Identify which cell holds the provided text, then report its (x, y) central coordinate. 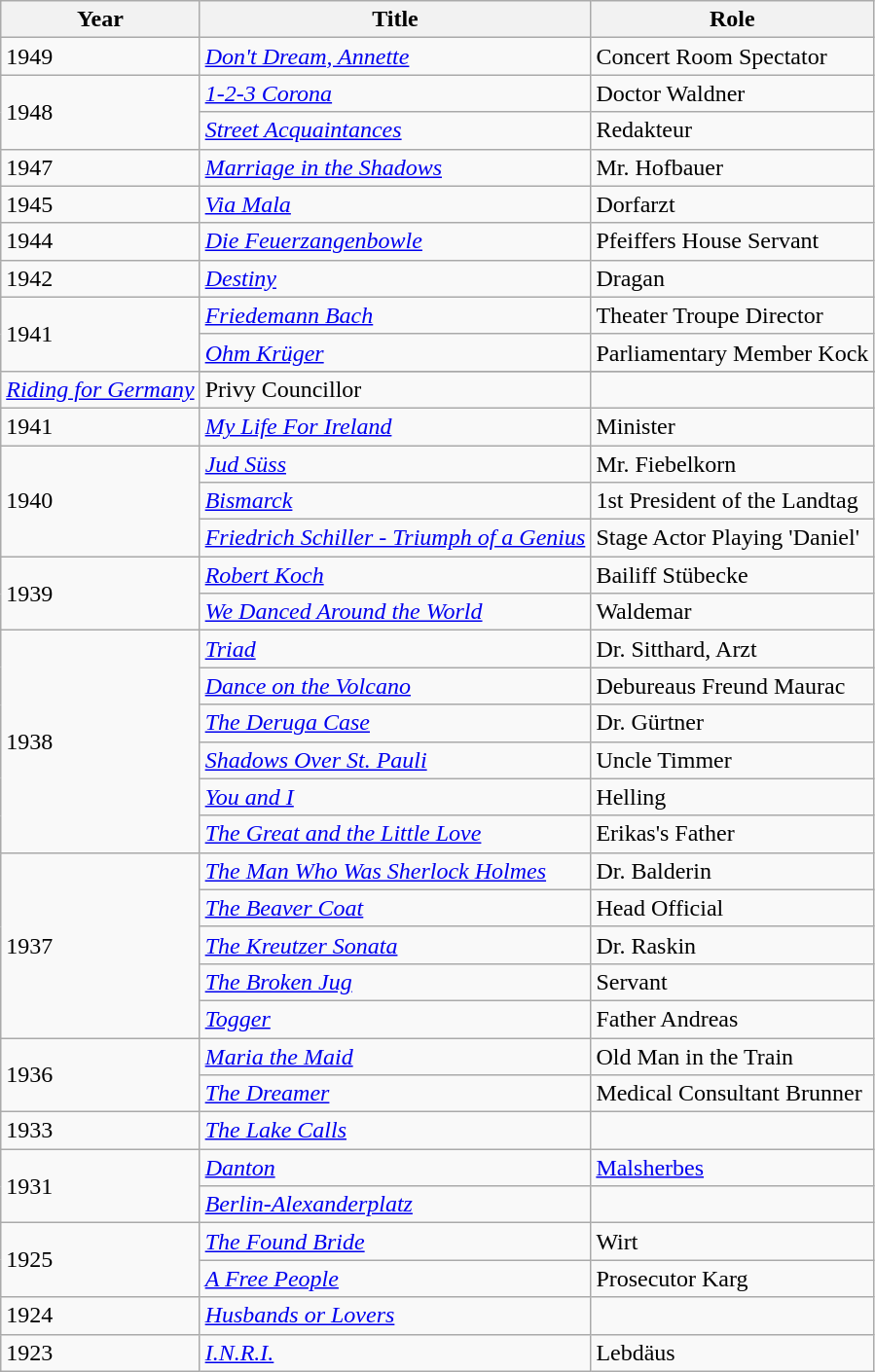
The Broken Jug (395, 982)
Friedrich Schiller - Triumph of a Genius (395, 538)
1-2-3 Corona (395, 93)
Shadows Over St. Pauli (395, 760)
1949 (100, 56)
Mr. Fiebelkorn (732, 464)
The Lake Calls (395, 1131)
1944 (100, 241)
Dance on the Volcano (395, 686)
1925 (100, 1260)
Danton (395, 1168)
Prosecutor Karg (732, 1279)
My Life For Ireland (395, 426)
1939 (100, 594)
1947 (100, 167)
Helling (732, 797)
Dr. Sitthard, Arzt (732, 649)
Old Man in the Train (732, 1056)
Waldemar (732, 612)
The Kreutzer Sonata (395, 945)
Togger (395, 1019)
Street Acquaintances (395, 130)
Uncle Timmer (732, 760)
Dr. Gürtner (732, 723)
Medical Consultant Brunner (732, 1094)
You and I (395, 797)
Mr. Hofbauer (732, 167)
1924 (100, 1316)
We Danced Around the World (395, 612)
1923 (100, 1353)
Role (732, 19)
Dorfarzt (732, 204)
Triad (395, 649)
1937 (100, 945)
Year (100, 19)
1948 (100, 112)
Die Feuerzangenbowle (395, 241)
Father Andreas (732, 1019)
Head Official (732, 908)
Marriage in the Shadows (395, 167)
Via Mala (395, 204)
Minister (732, 426)
Destiny (395, 278)
The Great and the Little Love (395, 834)
1938 (100, 741)
Privy Councillor (395, 389)
Lebdäus (732, 1353)
The Found Bride (395, 1242)
Theater Troupe Director (732, 315)
The Man Who Was Sherlock Holmes (395, 871)
1940 (100, 501)
Malsherbes (732, 1168)
The Dreamer (395, 1094)
1942 (100, 278)
1945 (100, 204)
Don't Dream, Annette (395, 56)
A Free People (395, 1279)
Erikas's Father (732, 834)
Jud Süss (395, 464)
Stage Actor Playing 'Daniel' (732, 538)
Parliamentary Member Kock (732, 352)
1st President of the Landtag (732, 501)
Wirt (732, 1242)
1933 (100, 1131)
Pfeiffers House Servant (732, 241)
The Deruga Case (395, 723)
Maria the Maid (395, 1056)
Dr. Balderin (732, 871)
Friedemann Bach (395, 315)
Husbands or Lovers (395, 1316)
Debureaus Freund Maurac (732, 686)
1936 (100, 1074)
Doctor Waldner (732, 93)
Riding for Germany (100, 389)
Bailiff Stübecke (732, 575)
Title (395, 19)
Ohm Krüger (395, 352)
Redakteur (732, 130)
Dr. Raskin (732, 945)
The Beaver Coat (395, 908)
Robert Koch (395, 575)
Berlin-Alexanderplatz (395, 1205)
Servant (732, 982)
Dragan (732, 278)
Concert Room Spectator (732, 56)
Bismarck (395, 501)
1931 (100, 1186)
I.N.R.I. (395, 1353)
